Scan for the cell matching the given text and deliver its (X, Y) coordinate at center. 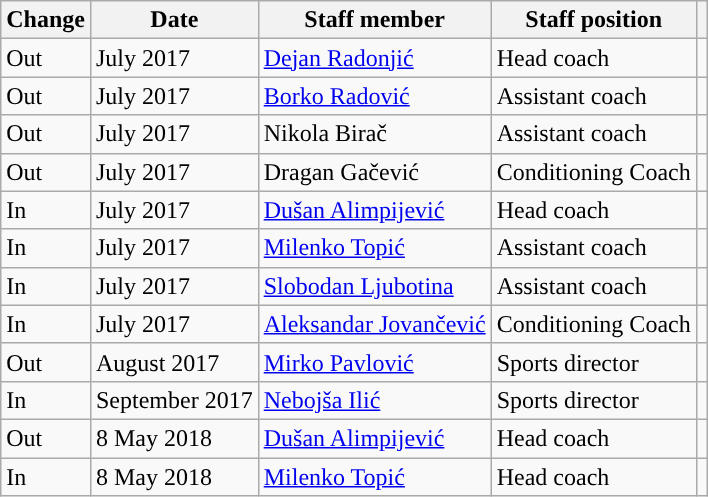
Nebojša Ilić (374, 400)
Borko Radović (374, 96)
Dragan Gačević (374, 172)
Mirko Pavlović (374, 362)
Staff position (594, 20)
Slobodan Ljubotina (374, 286)
August 2017 (174, 362)
Staff member (374, 20)
September 2017 (174, 400)
Aleksandar Jovančević (374, 324)
Nikola Birač (374, 134)
Change (46, 20)
Dejan Radonjić (374, 58)
Date (174, 20)
